Search for the cell housing the specified text and yield its (x, y) center coordinate. 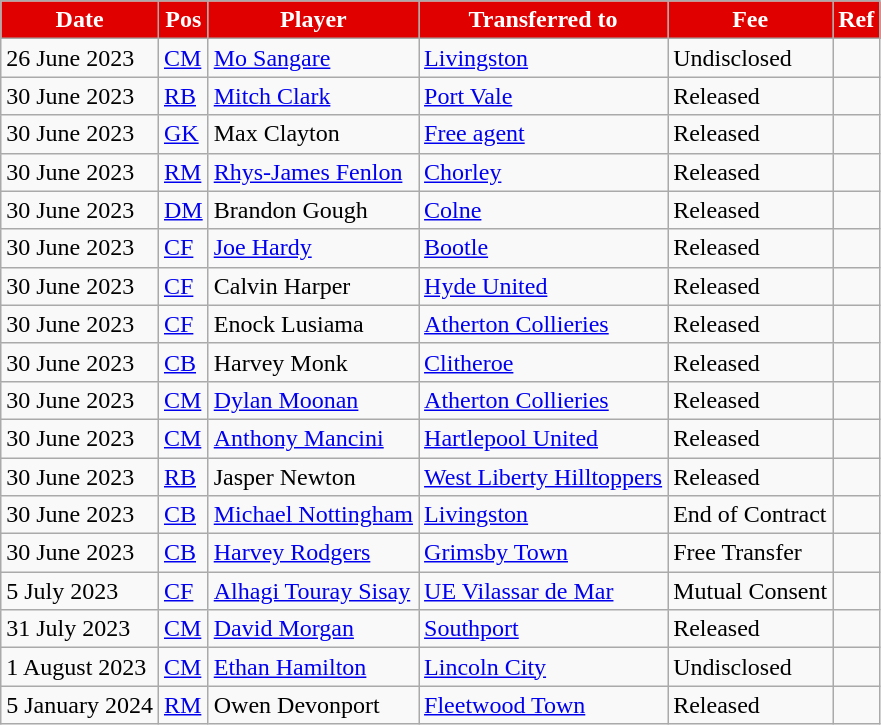
UE Vilassar de Mar (544, 591)
5 July 2023 (80, 591)
Clitheroe (544, 362)
Fleetwood Town (544, 705)
Player (313, 20)
Max Clayton (313, 134)
Free Transfer (750, 553)
5 January 2024 (80, 705)
31 July 2023 (80, 629)
Port Vale (544, 96)
Jasper Newton (313, 477)
DM (183, 210)
Transferred to (544, 20)
Harvey Monk (313, 362)
Calvin Harper (313, 286)
26 June 2023 (80, 58)
GK (183, 134)
Southport (544, 629)
Lincoln City (544, 667)
Owen Devonport (313, 705)
Ref (856, 20)
Chorley (544, 172)
Rhys-James Fenlon (313, 172)
End of Contract (750, 515)
Harvey Rodgers (313, 553)
Anthony Mancini (313, 438)
Hyde United (544, 286)
Joe Hardy (313, 248)
Mitch Clark (313, 96)
Grimsby Town (544, 553)
Dylan Moonan (313, 400)
Alhagi Touray Sisay (313, 591)
Free agent (544, 134)
Colne (544, 210)
Mo Sangare (313, 58)
Date (80, 20)
Brandon Gough (313, 210)
Bootle (544, 248)
Ethan Hamilton (313, 667)
1 August 2023 (80, 667)
Hartlepool United (544, 438)
David Morgan (313, 629)
Mutual Consent (750, 591)
Enock Lusiama (313, 324)
Michael Nottingham (313, 515)
Pos (183, 20)
West Liberty Hilltoppers (544, 477)
Fee (750, 20)
